Scan for the cell matching the given text and deliver its [X, Y] coordinate at center. 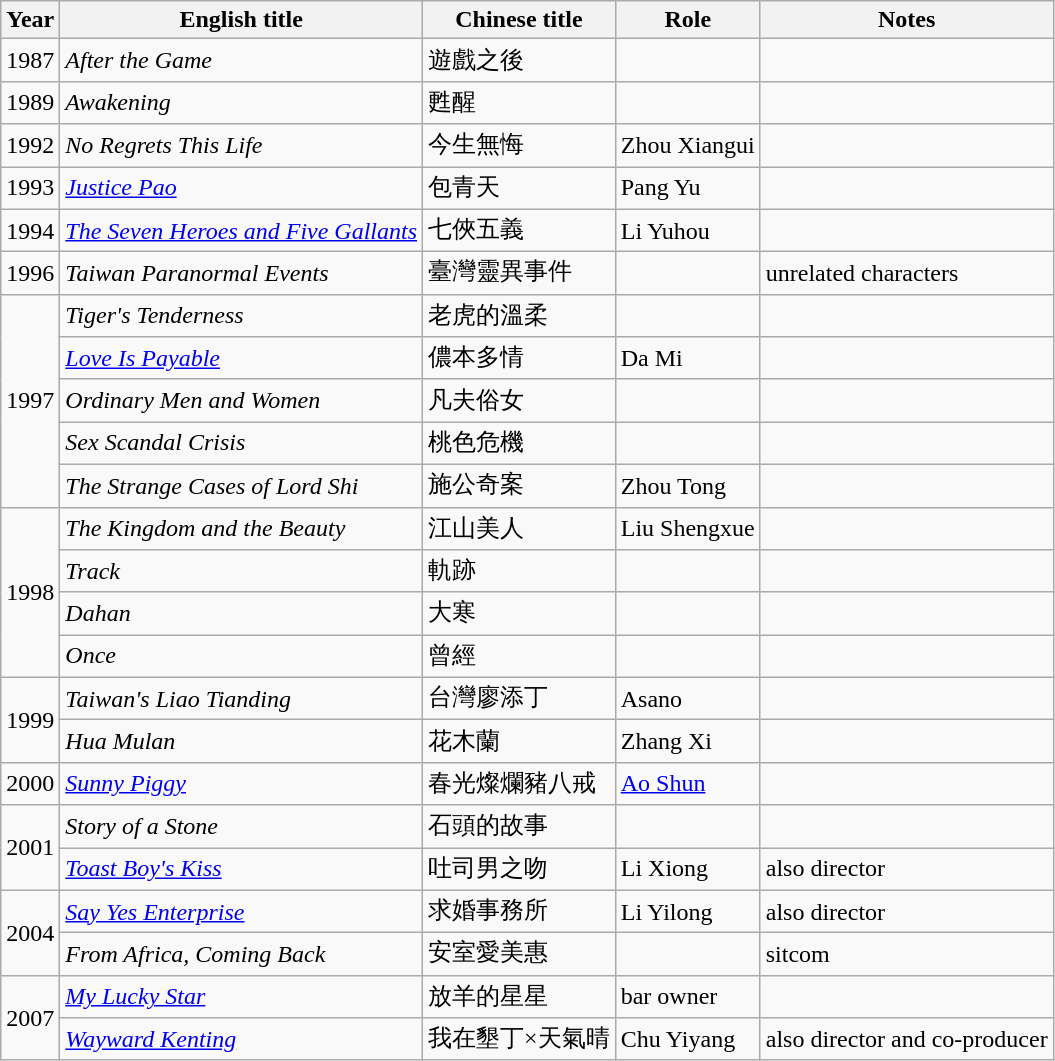
1998 [30, 592]
曾經 [520, 656]
軌跡 [520, 572]
花木蘭 [520, 742]
Zhou Xiangui [688, 146]
Li Yuhou [688, 230]
遊戲之後 [520, 60]
My Lucky Star [242, 996]
Liu Shengxue [688, 528]
我在墾丁×天氣晴 [520, 1040]
bar owner [688, 996]
2001 [30, 848]
今生無悔 [520, 146]
江山美人 [520, 528]
Ordinary Men and Women [242, 400]
Dahan [242, 614]
Year [30, 20]
求婚事務所 [520, 912]
1992 [30, 146]
Zhang Xi [688, 742]
施公奇案 [520, 486]
Li Yilong [688, 912]
包青天 [520, 188]
Awakening [242, 102]
The Seven Heroes and Five Gallants [242, 230]
Ao Shun [688, 784]
老虎的溫柔 [520, 316]
Say Yes Enterprise [242, 912]
Wayward Kenting [242, 1040]
Hua Mulan [242, 742]
凡夫俗女 [520, 400]
The Kingdom and the Beauty [242, 528]
After the Game [242, 60]
春光燦爛豬八戒 [520, 784]
Zhou Tong [688, 486]
Role [688, 20]
大寒 [520, 614]
Once [242, 656]
Track [242, 572]
Sunny Piggy [242, 784]
sitcom [906, 954]
石頭的故事 [520, 826]
Da Mi [688, 358]
2007 [30, 1018]
Taiwan's Liao Tianding [242, 698]
甦醒 [520, 102]
Tiger's Tenderness [242, 316]
English title [242, 20]
1999 [30, 720]
From Africa, Coming Back [242, 954]
2000 [30, 784]
Li Xiong [688, 870]
Toast Boy's Kiss [242, 870]
No Regrets This Life [242, 146]
Pang Yu [688, 188]
儂本多情 [520, 358]
臺灣靈異事件 [520, 274]
吐司男之吻 [520, 870]
安室愛美惠 [520, 954]
Taiwan Paranormal Events [242, 274]
1987 [30, 60]
1989 [30, 102]
七俠五義 [520, 230]
放羊的星星 [520, 996]
Chinese title [520, 20]
1993 [30, 188]
also director and co-producer [906, 1040]
1997 [30, 400]
unrelated characters [906, 274]
The Strange Cases of Lord Shi [242, 486]
Story of a Stone [242, 826]
桃色危機 [520, 444]
台灣廖添丁 [520, 698]
Sex Scandal Crisis [242, 444]
2004 [30, 932]
Chu Yiyang [688, 1040]
Notes [906, 20]
1994 [30, 230]
1996 [30, 274]
Love Is Payable [242, 358]
Justice Pao [242, 188]
Asano [688, 698]
